Output the (X, Y) coordinate of the center of the cell containing the given text.  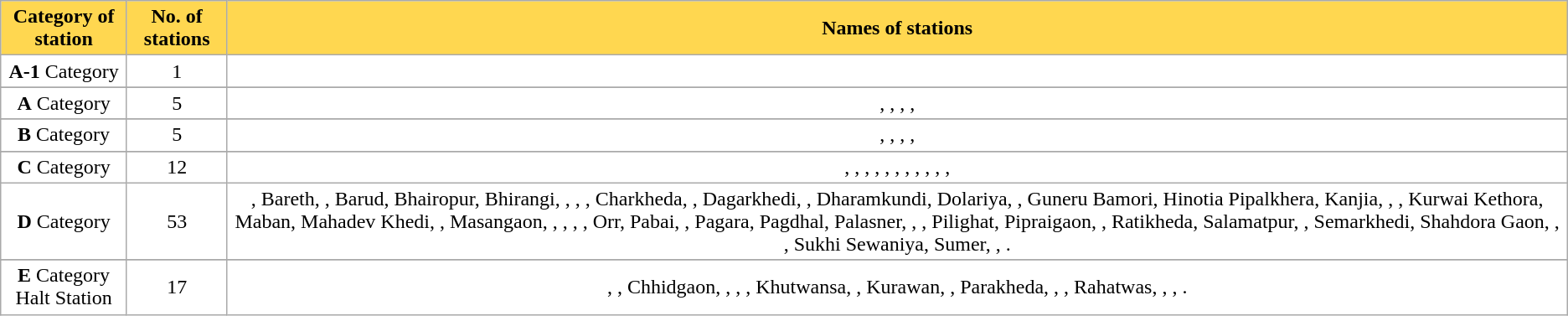
53 (177, 221)
17 (177, 287)
A-1 Category (64, 71)
, , Chhidgaon, , , , Khutwansa, , Kurawan, , Parakheda, , , Rahatwas, , , . (897, 287)
C Category (64, 167)
E CategoryHalt Station (64, 287)
, , , , , , , , , , , (897, 167)
Category of station (64, 28)
Names of stations (897, 28)
D Category (64, 221)
12 (177, 167)
No. of stations (177, 28)
B Category (64, 135)
1 (177, 71)
A Category (64, 103)
